Pinpoint the cell where the given text exists, returning its (x, y) midpoint coordinate. 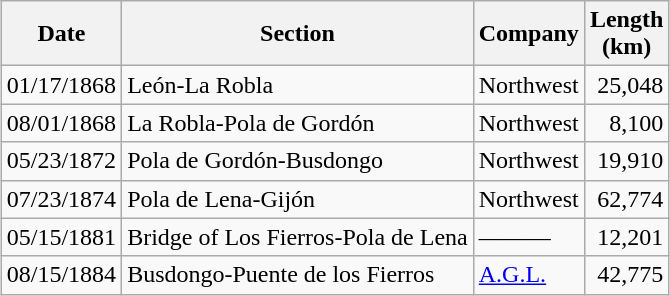
05/23/1872 (61, 161)
Section (298, 34)
A.G.L. (528, 275)
Pola de Lena-Gijón (298, 199)
42,775 (626, 275)
Length(km) (626, 34)
62,774 (626, 199)
25,048 (626, 85)
Busdongo-Puente de los Fierros (298, 275)
Company (528, 34)
——— (528, 237)
01/17/1868 (61, 85)
La Robla-Pola de Gordón (298, 123)
León-La Robla (298, 85)
08/01/1868 (61, 123)
19,910 (626, 161)
07/23/1874 (61, 199)
08/15/1884 (61, 275)
Pola de Gordón-Busdongo (298, 161)
Bridge of Los Fierros-Pola de Lena (298, 237)
8,100 (626, 123)
Date (61, 34)
05/15/1881 (61, 237)
12,201 (626, 237)
